Provide the [x, y] coordinate of the cell's center where the given text is located.  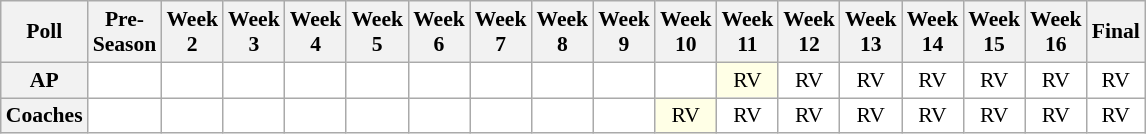
Week4 [316, 32]
Week14 [933, 32]
Final [1116, 32]
Week5 [377, 32]
Week11 [748, 32]
Week6 [439, 32]
Week2 [192, 32]
AP [44, 80]
Week15 [994, 32]
Poll [44, 32]
Pre-Season [125, 32]
Week3 [254, 32]
Week9 [624, 32]
Week12 [809, 32]
Week16 [1056, 32]
Week8 [562, 32]
Week10 [686, 32]
Coaches [44, 116]
Week13 [871, 32]
Week7 [501, 32]
